Find where the given text appears and provide that cell's center as (x, y) coordinate. 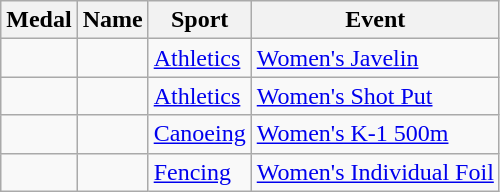
Women's K-1 500m (375, 134)
Women's Javelin (375, 58)
Women's Shot Put (375, 96)
Canoeing (200, 134)
Fencing (200, 172)
Women's Individual Foil (375, 172)
Name (112, 20)
Sport (200, 20)
Medal (39, 20)
Event (375, 20)
